Return the (X, Y) coordinate for the center point of the cell that contains the specified text.  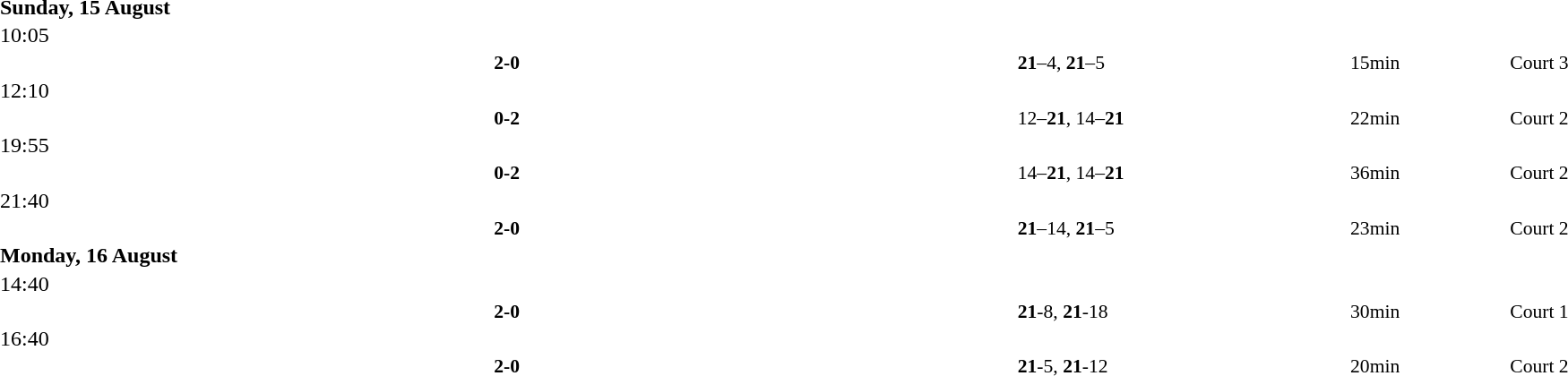
21–4, 21–5 (1182, 63)
21-8, 21-18 (1182, 312)
14–21, 14–21 (1182, 173)
23min (1428, 227)
12–21, 14–21 (1182, 118)
22min (1428, 118)
36min (1428, 173)
21–14, 21–5 (1182, 227)
15min (1428, 63)
30min (1428, 312)
